Return [X, Y] of the center of cell containing provided text 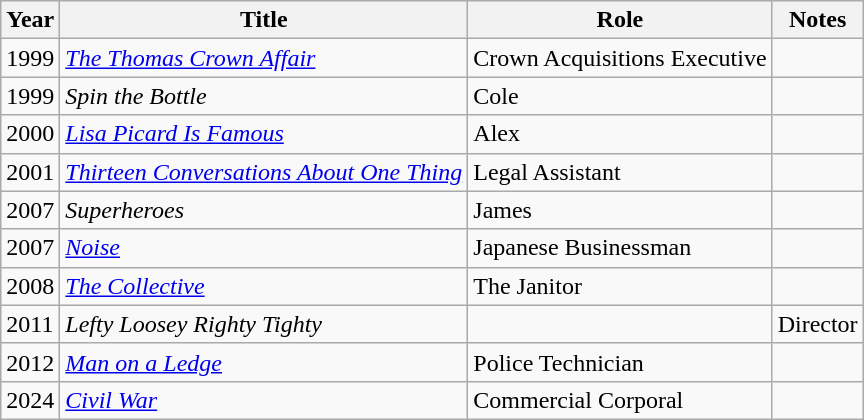
Superheroes [264, 210]
2000 [30, 134]
The Janitor [620, 286]
Spin the Bottle [264, 96]
2011 [30, 324]
Legal Assistant [620, 172]
2008 [30, 286]
2024 [30, 400]
Japanese Businessman [620, 248]
Noise [264, 248]
Civil War [264, 400]
Lisa Picard Is Famous [264, 134]
Alex [620, 134]
Thirteen Conversations About One Thing [264, 172]
Notes [818, 20]
Year [30, 20]
Director [818, 324]
2001 [30, 172]
Police Technician [620, 362]
The Thomas Crown Affair [264, 58]
Title [264, 20]
James [620, 210]
2012 [30, 362]
Man on a Ledge [264, 362]
Cole [620, 96]
Lefty Loosey Righty Tighty [264, 324]
Commercial Corporal [620, 400]
Crown Acquisitions Executive [620, 58]
Role [620, 20]
The Collective [264, 286]
